Capture the cell that displays the provided text and extract its (X, Y) central coordinate. 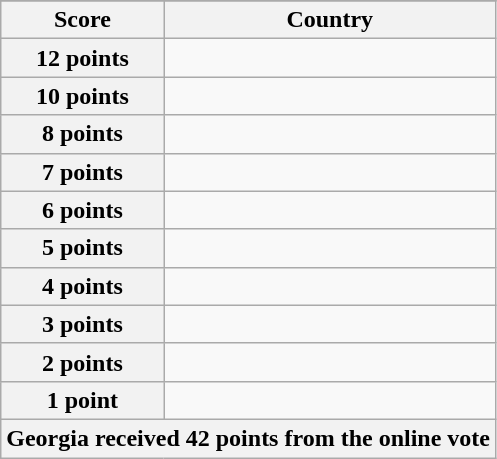
10 points (82, 96)
5 points (82, 248)
Country (330, 20)
7 points (82, 172)
6 points (82, 210)
8 points (82, 134)
Georgia received 42 points from the online vote (248, 438)
1 point (82, 400)
12 points (82, 58)
3 points (82, 324)
2 points (82, 362)
Score (82, 20)
4 points (82, 286)
